For the text-containing cell, return its midpoint in (x, y) coordinate format. 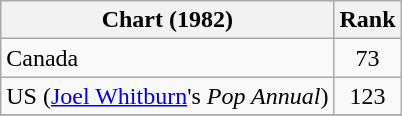
123 (368, 96)
Rank (368, 20)
Chart (1982) (168, 20)
73 (368, 58)
US (Joel Whitburn's Pop Annual) (168, 96)
Canada (168, 58)
